Scan for the cell matching the given text and deliver its (X, Y) coordinate at center. 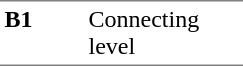
B1 (42, 33)
Connecting level (164, 33)
